Detect which cell encompasses the target text, then output its (x, y) center coordinate. 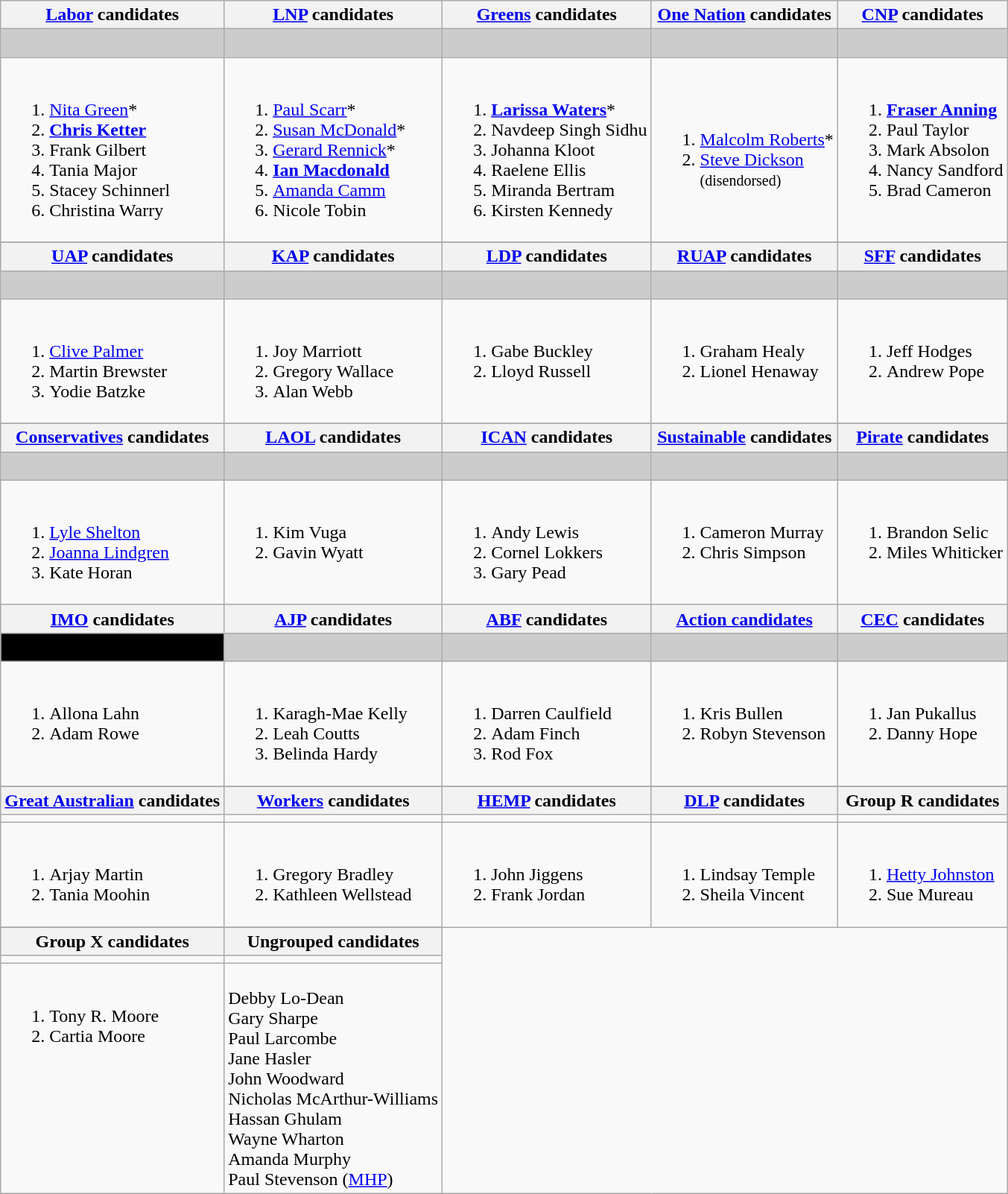
Pirate candidates (922, 438)
Jeff HodgesAndrew Pope (922, 361)
Graham HealyLionel Henaway (744, 361)
Clive PalmerMartin BrewsterYodie Batzke (112, 361)
IMO candidates (112, 619)
Greens candidates (547, 15)
Gabe BuckleyLloyd Russell (547, 361)
CEC candidates (922, 619)
Joy MarriottGregory WallaceAlan Webb (334, 361)
Paul Scarr*Susan McDonald*Gerard Rennick*Ian MacdonaldAmanda CammNicole Tobin (334, 150)
Group R candidates (922, 800)
Kris BullenRobyn Stevenson (744, 723)
Darren CaulfieldAdam FinchRod Fox (547, 723)
Cameron MurrayChris Simpson (744, 543)
Andy LewisCornel LokkersGary Pead (547, 543)
Labor candidates (112, 15)
Jan PukallusDanny Hope (922, 723)
Lindsay TempleSheila Vincent (744, 875)
Ungrouped candidates (334, 941)
Great Australian candidates (112, 800)
ABF candidates (547, 619)
Kim VugaGavin Wyatt (334, 543)
Karagh-Mae KellyLeah CouttsBelinda Hardy (334, 723)
Nita Green*Chris KetterFrank GilbertTania MajorStacey SchinnerlChristina Warry (112, 150)
UAP candidates (112, 256)
Larissa Waters*Navdeep Singh SidhuJohanna KlootRaelene EllisMiranda BertramKirsten Kennedy (547, 150)
Tony R. MooreCartia Moore (112, 1078)
Conservatives candidates (112, 438)
AJP candidates (334, 619)
RUAP candidates (744, 256)
DLP candidates (744, 800)
Action candidates (744, 619)
Arjay MartinTania Moohin (112, 875)
Malcolm Roberts*Steve Dickson (disendorsed) (744, 150)
Brandon SelicMiles Whiticker (922, 543)
One Nation candidates (744, 15)
SFF candidates (922, 256)
ICAN candidates (547, 438)
Hetty JohnstonSue Mureau (922, 875)
Workers candidates (334, 800)
LDP candidates (547, 256)
Fraser AnningPaul TaylorMark AbsolonNancy SandfordBrad Cameron (922, 150)
Gregory BradleyKathleen Wellstead (334, 875)
CNP candidates (922, 15)
Group X candidates (112, 941)
John JiggensFrank Jordan (547, 875)
LNP candidates (334, 15)
KAP candidates (334, 256)
Allona LahnAdam Rowe (112, 723)
Lyle SheltonJoanna LindgrenKate Horan (112, 543)
HEMP candidates (547, 800)
Sustainable candidates (744, 438)
LAOL candidates (334, 438)
